Identify which cell holds the provided text, then report its (X, Y) central coordinate. 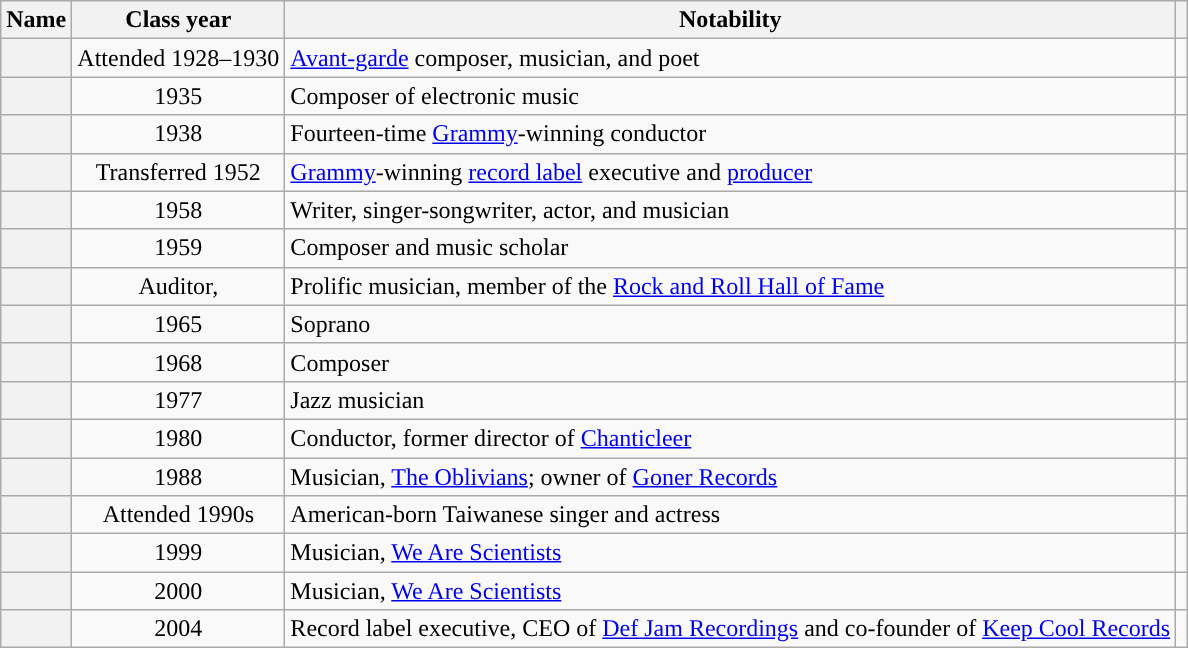
Composer and music scholar (730, 248)
Attended 1928–1930 (178, 58)
Avant-garde composer, musician, and poet (730, 58)
2004 (178, 629)
1959 (178, 248)
1965 (178, 324)
Name (36, 20)
Class year (178, 20)
Musician, The Oblivians; owner of Goner Records (730, 477)
1988 (178, 477)
Soprano (730, 324)
Attended 1990s (178, 515)
1958 (178, 210)
Writer, singer-songwriter, actor, and musician (730, 210)
Prolific musician, member of the Rock and Roll Hall of Fame (730, 286)
Jazz musician (730, 400)
Composer of electronic music (730, 96)
Auditor, (178, 286)
Grammy-winning record label executive and producer (730, 172)
1977 (178, 400)
Conductor, former director of Chanticleer (730, 438)
1999 (178, 553)
2000 (178, 591)
1968 (178, 362)
1980 (178, 438)
Notability (730, 20)
Transferred 1952 (178, 172)
Fourteen-time Grammy-winning conductor (730, 134)
Record label executive, CEO of Def Jam Recordings and co-founder of Keep Cool Records (730, 629)
1935 (178, 96)
Composer (730, 362)
American-born Taiwanese singer and actress (730, 515)
1938 (178, 134)
